Scan for the cell matching the given text and deliver its (x, y) coordinate at center. 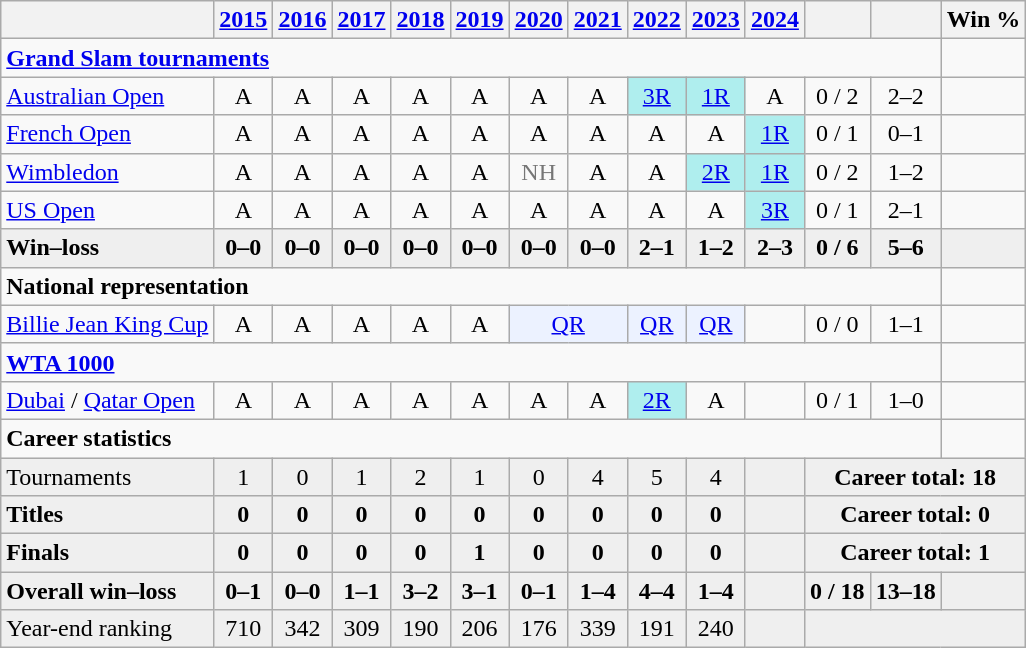
342 (302, 629)
Dubai / Qatar Open (108, 400)
710 (244, 629)
Win % (984, 20)
1–0 (906, 400)
Wimbledon (108, 172)
US Open (108, 210)
2 (420, 477)
French Open (108, 134)
National representation (471, 286)
3–2 (420, 591)
2018 (420, 20)
309 (362, 629)
2017 (362, 20)
2016 (302, 20)
2024 (774, 20)
0 / 6 (837, 248)
2023 (716, 20)
5–6 (906, 248)
0 / 18 (837, 591)
2022 (656, 20)
Australian Open (108, 96)
Career total: 18 (914, 477)
Tournaments (108, 477)
Year-end ranking (108, 629)
0 / 0 (837, 324)
190 (420, 629)
3–1 (480, 591)
5 (656, 477)
Billie Jean King Cup (108, 324)
2015 (244, 20)
WTA 1000 (471, 362)
Career total: 0 (914, 515)
2019 (480, 20)
4–4 (656, 591)
2–2 (906, 96)
339 (598, 629)
Win–loss (108, 248)
191 (656, 629)
206 (480, 629)
2021 (598, 20)
Career total: 1 (914, 553)
176 (538, 629)
Finals (108, 553)
240 (716, 629)
Grand Slam tournaments (471, 58)
Titles (108, 515)
Overall win–loss (108, 591)
13–18 (906, 591)
Career statistics (471, 438)
2020 (538, 20)
2–3 (774, 248)
NH (538, 172)
